Determine the [X, Y] coordinate at the center of the cell enclosing the given text.  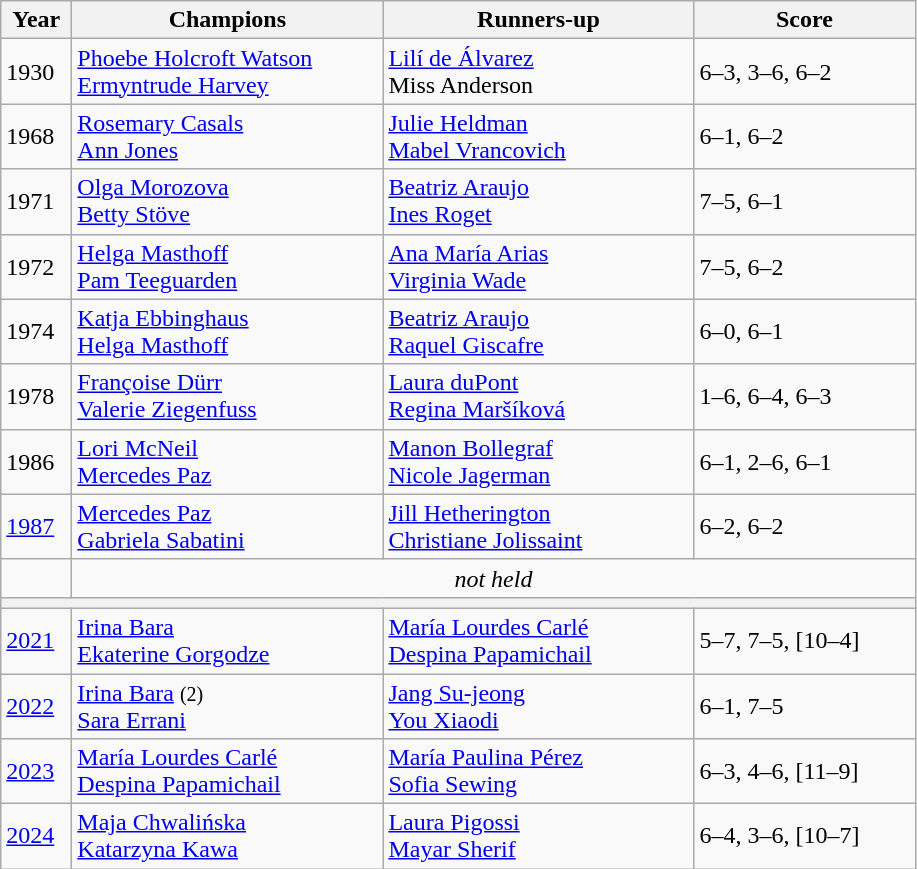
6–2, 6–2 [804, 526]
6–0, 6–1 [804, 332]
1–6, 6–4, 6–3 [804, 396]
Manon Bollegraf Nicole Jagerman [538, 462]
Beatriz Araujo Ines Roget [538, 202]
2022 [36, 706]
1968 [36, 136]
6–1, 6–2 [804, 136]
1978 [36, 396]
6–4, 3–6, [10–7] [804, 836]
Helga Masthoff Pam Teeguarden [228, 266]
Year [36, 20]
1986 [36, 462]
Laura duPont Regina Maršíková [538, 396]
Beatriz Araujo Raquel Giscafre [538, 332]
1930 [36, 72]
Champions [228, 20]
1974 [36, 332]
Rosemary Casals Ann Jones [228, 136]
Julie Heldman Mabel Vrancovich [538, 136]
2021 [36, 640]
6–1, 2–6, 6–1 [804, 462]
Françoise Dürr Valerie Ziegenfuss [228, 396]
María Paulina Pérez Sofia Sewing [538, 772]
Lilí de Álvarez Miss Anderson [538, 72]
5–7, 7–5, [10–4] [804, 640]
Ana María Arias Virginia Wade [538, 266]
Maja Chwalińska Katarzyna Kawa [228, 836]
7–5, 6–2 [804, 266]
6–3, 3–6, 6–2 [804, 72]
Runners-up [538, 20]
Phoebe Holcroft Watson Ermyntrude Harvey [228, 72]
Katja Ebbinghaus Helga Masthoff [228, 332]
6–3, 4–6, [11–9] [804, 772]
2023 [36, 772]
1972 [36, 266]
Laura Pigossi Mayar Sherif [538, 836]
1987 [36, 526]
Jill Hetherington Christiane Jolissaint [538, 526]
Lori McNeil Mercedes Paz [228, 462]
6–1, 7–5 [804, 706]
not held [494, 578]
Irina Bara Ekaterine Gorgodze [228, 640]
Score [804, 20]
1971 [36, 202]
Mercedes Paz Gabriela Sabatini [228, 526]
7–5, 6–1 [804, 202]
Jang Su-jeong You Xiaodi [538, 706]
2024 [36, 836]
Irina Bara (2) Sara Errani [228, 706]
Olga Morozova Betty Stöve [228, 202]
